Locate the cell with the specified text and output its (x, y) center coordinate. 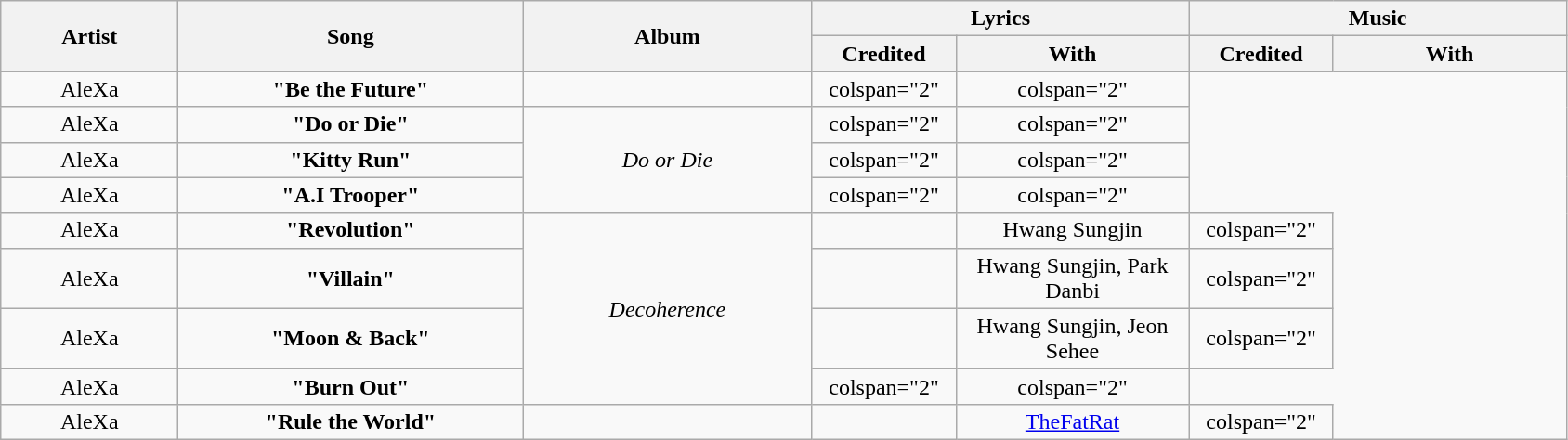
"A.I Trooper" (351, 195)
Music (1378, 19)
Hwang Sungjin, Jeon Sehee (1072, 338)
"Moon & Back" (351, 338)
"Villain" (351, 278)
TheFatRat (1072, 421)
Artist (89, 36)
"Revolution" (351, 230)
"Be the Future" (351, 89)
Lyrics (1000, 19)
Hwang Sungjin, Park Danbi (1072, 278)
"Burn Out" (351, 386)
Hwang Sungjin (1072, 230)
Album (667, 36)
Song (351, 36)
Do or Die (667, 160)
"Do or Die" (351, 124)
"Kitty Run" (351, 160)
Decoherence (667, 308)
"Rule the World" (351, 421)
